Detect which cell encompasses the target text, then output its (X, Y) center coordinate. 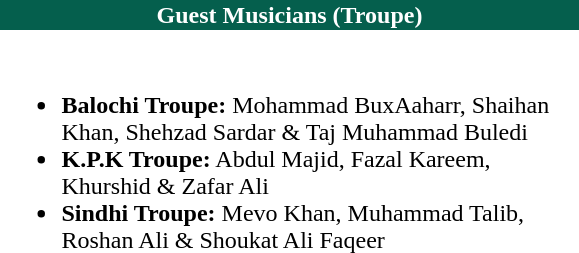
Guest Musicians (Troupe) (290, 15)
